Pinpoint the cell where the given text exists, returning its [x, y] midpoint coordinate. 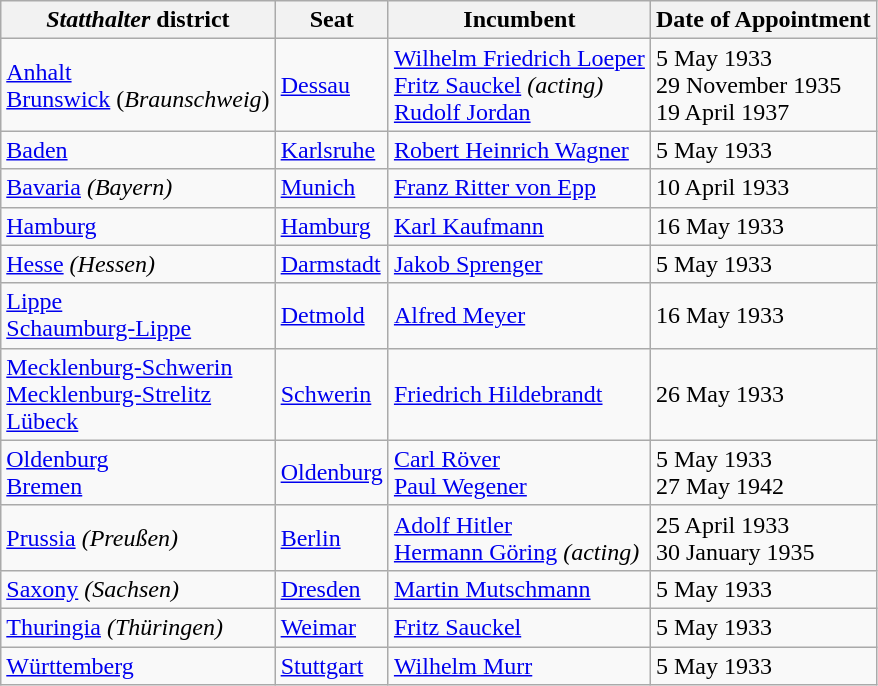
Saxony (Sachsen) [138, 589]
AnhaltBrunswick (Braunschweig) [138, 85]
Mecklenburg-SchwerinMecklenburg-StrelitzLübeck [138, 394]
Darmstadt [332, 264]
Baden [138, 150]
Karl Kaufmann [519, 226]
Schwerin [332, 394]
Adolf Hitler Hermann Göring (acting) [519, 538]
Incumbent [519, 20]
5 May 193327 May 1942 [763, 472]
Dessau [332, 85]
Wilhelm Friedrich Loeper Fritz Sauckel (acting) Rudolf Jordan [519, 85]
5 May 193329 November 193519 April 1937 [763, 85]
Carl Röver Paul Wegener [519, 472]
Date of Appointment [763, 20]
26 May 1933 [763, 394]
Karlsruhe [332, 150]
Friedrich Hildebrandt [519, 394]
Bavaria (Bayern) [138, 188]
OldenburgBremen [138, 472]
Wilhelm Murr [519, 665]
Stuttgart [332, 665]
Alfred Meyer [519, 316]
Statthalter district [138, 20]
Dresden [332, 589]
Hesse (Hessen) [138, 264]
Munich [332, 188]
Seat [332, 20]
Martin Mutschmann [519, 589]
LippeSchaumburg-Lippe [138, 316]
Berlin [332, 538]
Oldenburg [332, 472]
10 April 1933 [763, 188]
Prussia (Preußen) [138, 538]
Fritz Sauckel [519, 627]
Weimar [332, 627]
Robert Heinrich Wagner [519, 150]
Thuringia (Thüringen) [138, 627]
Württemberg [138, 665]
Jakob Sprenger [519, 264]
Franz Ritter von Epp [519, 188]
Detmold [332, 316]
25 April 193330 January 1935 [763, 538]
